Return the (x, y) coordinate for the center point of the cell that contains the specified text.  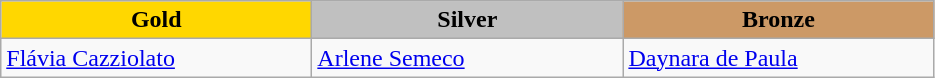
Gold (156, 20)
Bronze (778, 20)
Daynara de Paula (778, 58)
Silver (468, 20)
Arlene Semeco (468, 58)
Flávia Cazziolato (156, 58)
